Identify which cell holds the provided text, then report its [x, y] central coordinate. 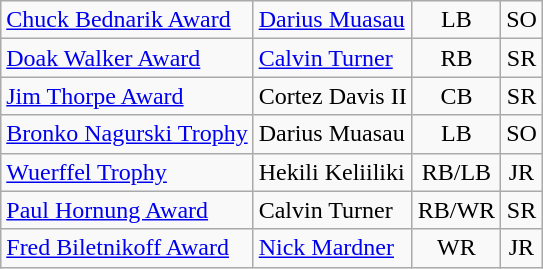
Paul Hornung Award [127, 210]
RB/WR [456, 210]
CB [456, 96]
Chuck Bednarik Award [127, 20]
WR [456, 248]
Fred Biletnikoff Award [127, 248]
RB/LB [456, 172]
Wuerffel Trophy [127, 172]
Nick Mardner [332, 248]
RB [456, 58]
Bronko Nagurski Trophy [127, 134]
Cortez Davis II [332, 96]
Hekili Keliiliki [332, 172]
Doak Walker Award [127, 58]
Jim Thorpe Award [127, 96]
